From the cell containing the given text, extract its center point as (X, Y) coordinate. 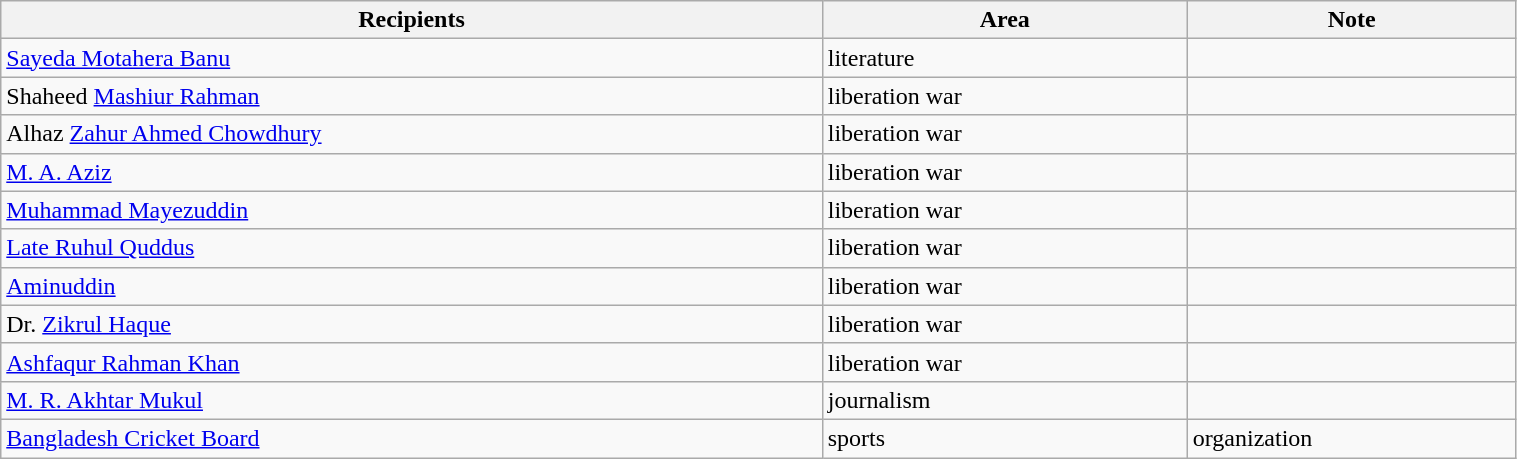
M. A. Aziz (412, 172)
M. R. Akhtar Mukul (412, 400)
Dr. Zikrul Haque (412, 324)
journalism (1004, 400)
Recipients (412, 20)
Area (1004, 20)
organization (1352, 438)
Muhammad Mayezuddin (412, 210)
sports (1004, 438)
Shaheed Mashiur Rahman (412, 96)
Aminuddin (412, 286)
Late Ruhul Quddus (412, 248)
Bangladesh Cricket Board (412, 438)
Sayeda Motahera Banu (412, 58)
Note (1352, 20)
Ashfaqur Rahman Khan (412, 362)
literature (1004, 58)
Alhaz Zahur Ahmed Chowdhury (412, 134)
